Pinpoint the cell where the given text exists, returning its [X, Y] midpoint coordinate. 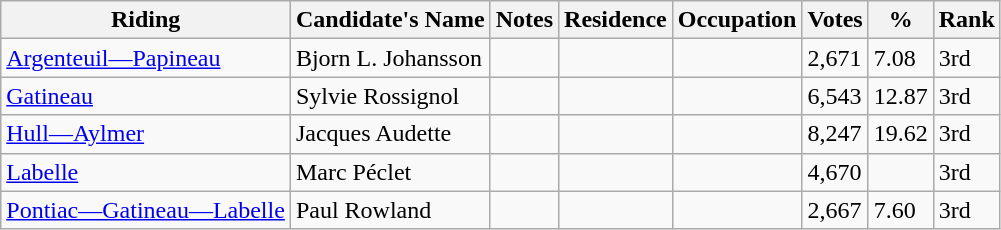
Votes [835, 20]
7.08 [900, 58]
Occupation [737, 20]
8,247 [835, 134]
Bjorn L. Johansson [390, 58]
Candidate's Name [390, 20]
Notes [524, 20]
19.62 [900, 134]
12.87 [900, 96]
Jacques Audette [390, 134]
Rank [966, 20]
Paul Rowland [390, 210]
7.60 [900, 210]
Hull—Aylmer [146, 134]
Riding [146, 20]
4,670 [835, 172]
6,543 [835, 96]
Residence [616, 20]
Marc Péclet [390, 172]
Sylvie Rossignol [390, 96]
2,671 [835, 58]
Pontiac—Gatineau—Labelle [146, 210]
Labelle [146, 172]
2,667 [835, 210]
Gatineau [146, 96]
% [900, 20]
Argenteuil—Papineau [146, 58]
